Provide the (x, y) coordinate of the cell's center where the given text is located.  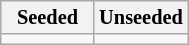
Seeded (48, 17)
Unseeded (140, 17)
